Scan for the cell matching the given text and deliver its (x, y) coordinate at center. 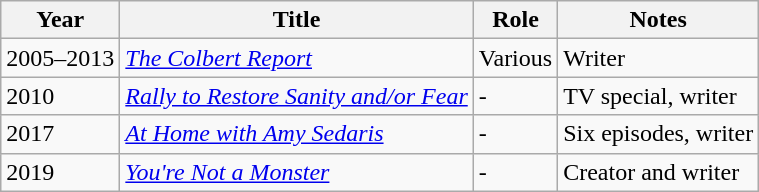
Six episodes, writer (658, 134)
Role (515, 20)
Various (515, 58)
Notes (658, 20)
TV special, writer (658, 96)
At Home with Amy Sedaris (296, 134)
Writer (658, 58)
2019 (60, 172)
You're Not a Monster (296, 172)
2017 (60, 134)
Creator and writer (658, 172)
The Colbert Report (296, 58)
Year (60, 20)
2005–2013 (60, 58)
Rally to Restore Sanity and/or Fear (296, 96)
2010 (60, 96)
Title (296, 20)
